Find where the given text appears and provide that cell's center as [X, Y] coordinate. 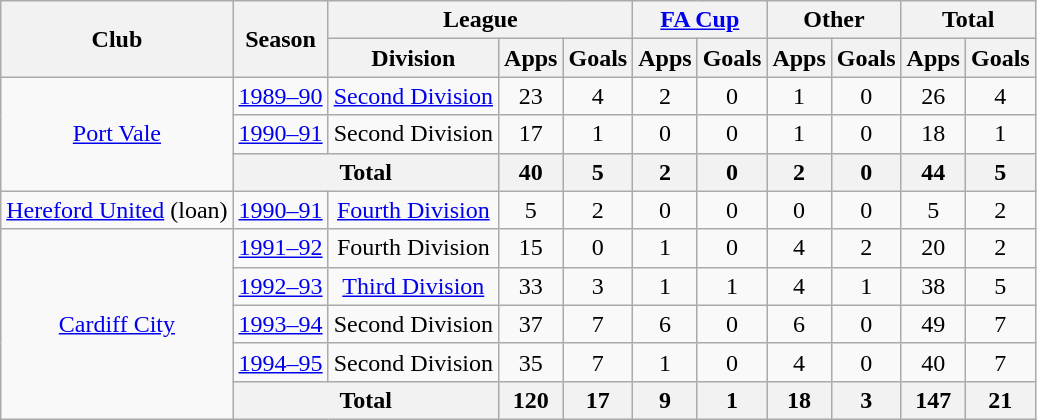
Port Vale [117, 134]
44 [933, 172]
League [480, 20]
20 [933, 248]
35 [531, 362]
38 [933, 286]
33 [531, 286]
Division [413, 58]
1993–94 [280, 324]
147 [933, 400]
120 [531, 400]
21 [1000, 400]
1991–92 [280, 248]
9 [665, 400]
Other [834, 20]
1992–93 [280, 286]
23 [531, 96]
Club [117, 39]
1994–95 [280, 362]
26 [933, 96]
FA Cup [700, 20]
Cardiff City [117, 324]
1989–90 [280, 96]
37 [531, 324]
49 [933, 324]
Season [280, 39]
Hereford United (loan) [117, 210]
15 [531, 248]
Third Division [413, 286]
